From the cell containing the given text, extract its center point as (x, y) coordinate. 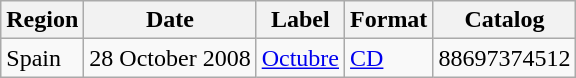
88697374512 (504, 58)
Format (389, 20)
Label (300, 20)
Region (42, 20)
Catalog (504, 20)
28 October 2008 (170, 58)
CD (389, 58)
Spain (42, 58)
Octubre (300, 58)
Date (170, 20)
